Determine the (X, Y) coordinate at the center of the cell enclosing the given text.  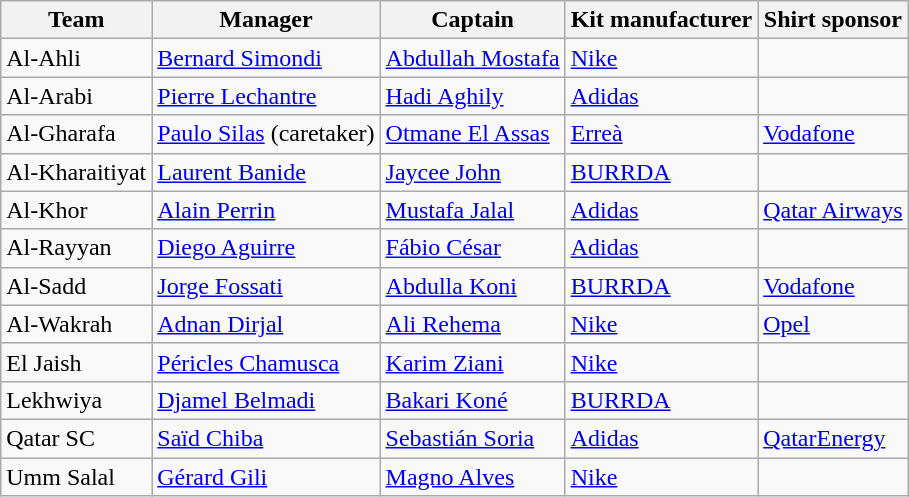
Otmane El Assas (472, 134)
Al-Wakrah (76, 324)
Opel (833, 324)
Al-Gharafa (76, 134)
Al-Sadd (76, 286)
Kit manufacturer (662, 20)
Qatar Airways (833, 210)
Lekhwiya (76, 400)
Pierre Lechantre (266, 96)
Djamel Belmadi (266, 400)
Saïd Chiba (266, 438)
Umm Salal (76, 477)
Ali Rehema (472, 324)
Al-Ahli (76, 58)
Adnan Dirjal (266, 324)
Paulo Silas (caretaker) (266, 134)
Gérard Gili (266, 477)
Bakari Koné (472, 400)
Jorge Fossati (266, 286)
Bernard Simondi (266, 58)
Al-Rayyan (76, 248)
Captain (472, 20)
Magno Alves (472, 477)
Shirt sponsor (833, 20)
Alain Perrin (266, 210)
Sebastián Soria (472, 438)
Hadi Aghily (472, 96)
Péricles Chamusca (266, 362)
Mustafa Jalal (472, 210)
Jaycee John (472, 172)
Diego Aguirre (266, 248)
El Jaish (76, 362)
Laurent Banide (266, 172)
Abdullah Mostafa (472, 58)
Abdulla Koni (472, 286)
Team (76, 20)
Karim Ziani (472, 362)
Manager (266, 20)
Qatar SC (76, 438)
Erreà (662, 134)
Al-Kharaitiyat (76, 172)
QatarEnergy (833, 438)
Fábio César (472, 248)
Al-Khor (76, 210)
Al-Arabi (76, 96)
